Determine the (X, Y) coordinate at the center of the cell enclosing the given text.  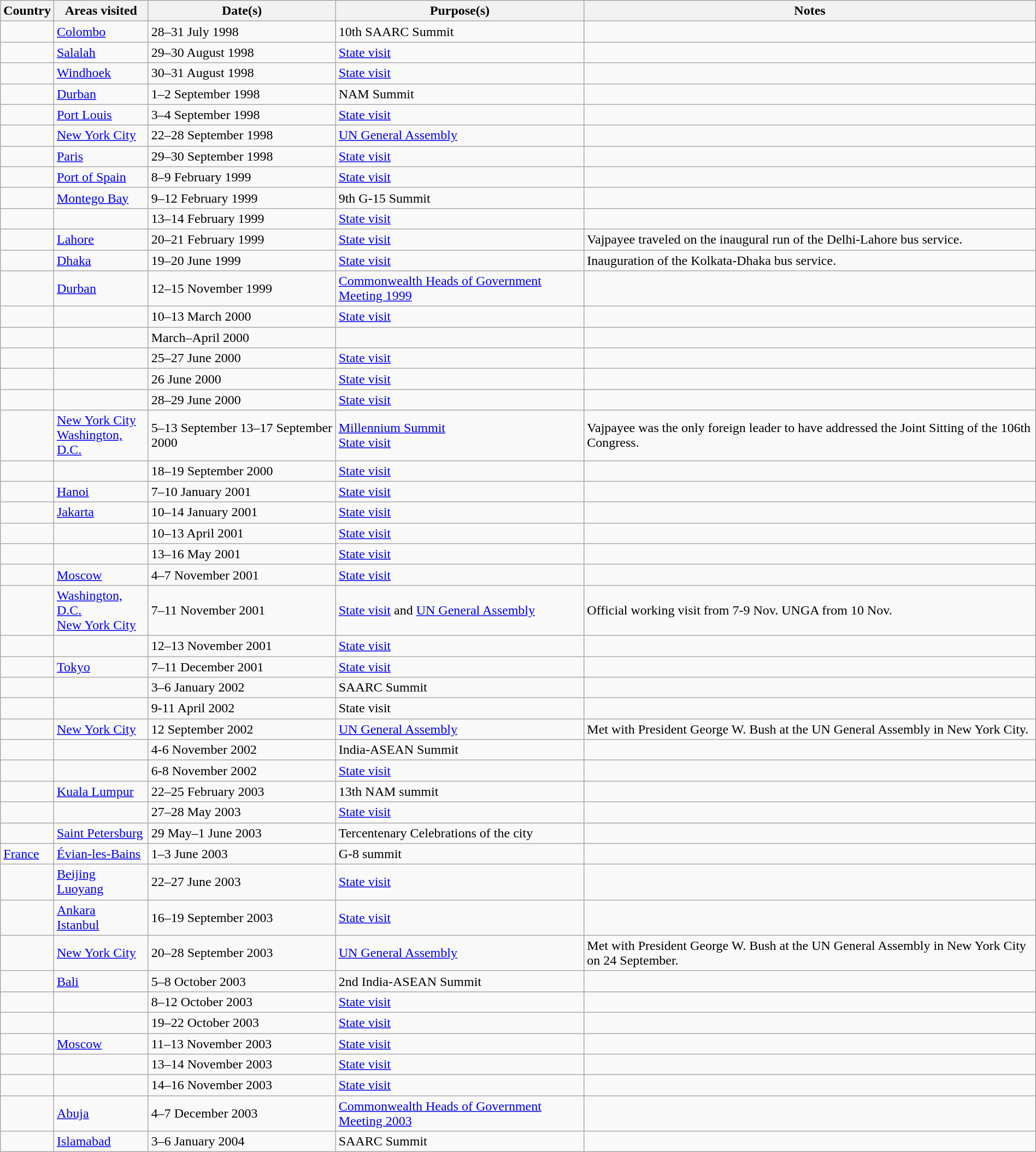
Port of Spain (101, 177)
9-11 April 2002 (242, 708)
Abuja (101, 1113)
19–22 October 2003 (242, 1023)
13–16 May 2001 (242, 554)
25–27 June 2000 (242, 358)
Islamabad (101, 1142)
10–13 March 2000 (242, 317)
Notes (810, 11)
28–29 June 2000 (242, 400)
13–14 February 1999 (242, 218)
6-8 November 2002 (242, 771)
Millennium SummitState visit (460, 435)
Lahore (101, 239)
Évian-les-Bains (101, 854)
Commonwealth Heads of Government Meeting 1999 (460, 288)
Windhoek (101, 73)
29 May–1 June 2003 (242, 833)
3–4 September 1998 (242, 115)
8–9 February 1999 (242, 177)
26 June 2000 (242, 379)
12–15 November 1999 (242, 288)
12 September 2002 (242, 729)
16–19 September 2003 (242, 918)
29–30 August 1998 (242, 52)
1–3 June 2003 (242, 854)
State visit and UN General Assembly (460, 610)
New York CityWashington, D.C. (101, 435)
Purpose(s) (460, 11)
AnkaraIstanbul (101, 918)
India-ASEAN Summit (460, 750)
Vajpayee was the only foreign leader to have addressed the Joint Sitting of the 106th Congress. (810, 435)
Inauguration of the Kolkata-Dhaka bus service. (810, 261)
22–27 June 2003 (242, 882)
7–11 November 2001 (242, 610)
Tercentenary Celebrations of the city (460, 833)
Kuala Lumpur (101, 791)
5–8 October 2003 (242, 981)
2nd India-ASEAN Summit (460, 981)
9–12 February 1999 (242, 198)
Port Louis (101, 115)
20–28 September 2003 (242, 953)
28–31 July 1998 (242, 32)
Date(s) (242, 11)
Official working visit from 7-9 Nov. UNGA from 10 Nov. (810, 610)
Country (27, 11)
5–13 September 13–17 September 2000 (242, 435)
3–6 January 2004 (242, 1142)
29–30 September 1998 (242, 156)
Colombo (101, 32)
France (27, 854)
4–7 December 2003 (242, 1113)
Areas visited (101, 11)
27–28 May 2003 (242, 812)
20–21 February 1999 (242, 239)
10–14 January 2001 (242, 512)
12–13 November 2001 (242, 646)
March–April 2000 (242, 338)
1–2 September 1998 (242, 94)
Jakarta (101, 512)
14–16 November 2003 (242, 1085)
Washington, D.C.New York City (101, 610)
30–31 August 1998 (242, 73)
Commonwealth Heads of Government Meeting 2003 (460, 1113)
22–25 February 2003 (242, 791)
G-8 summit (460, 854)
18–19 September 2000 (242, 471)
11–13 November 2003 (242, 1044)
Met with President George W. Bush at the UN General Assembly in New York City on 24 September. (810, 953)
7–10 January 2001 (242, 492)
10th SAARC Summit (460, 32)
Paris (101, 156)
Tokyo (101, 667)
Bali (101, 981)
Montego Bay (101, 198)
4–7 November 2001 (242, 575)
13–14 November 2003 (242, 1065)
Saint Petersburg (101, 833)
Salalah (101, 52)
NAM Summit (460, 94)
4-6 November 2002 (242, 750)
19–20 June 1999 (242, 261)
3–6 January 2002 (242, 688)
22–28 September 1998 (242, 135)
Dhaka (101, 261)
10–13 April 2001 (242, 533)
BeijingLuoyang (101, 882)
Hanoi (101, 492)
13th NAM summit (460, 791)
Vajpayee traveled on the inaugural run of the Delhi-Lahore bus service. (810, 239)
9th G-15 Summit (460, 198)
Met with President George W. Bush at the UN General Assembly in New York City. (810, 729)
7–11 December 2001 (242, 667)
8–12 October 2003 (242, 1002)
